Provide the [X, Y] coordinate of the cell's center where the given text is located.  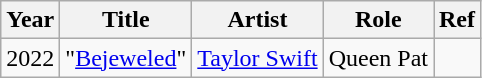
Year [30, 20]
Taylor Swift [258, 58]
Artist [258, 20]
Queen Pat [378, 58]
2022 [30, 58]
Role [378, 20]
Ref [458, 20]
"Bejeweled" [126, 58]
Title [126, 20]
